Search for the cell housing the specified text and yield its [X, Y] center coordinate. 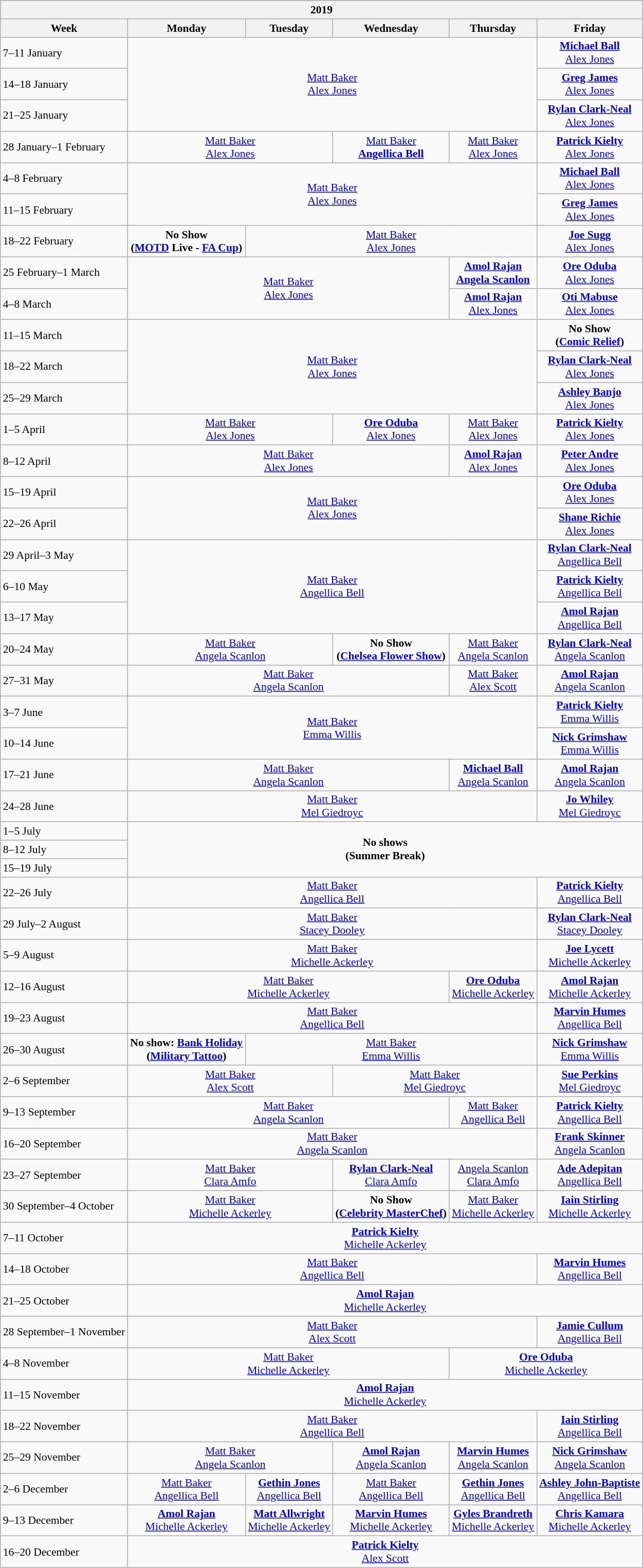
Patrick KieltyAlex Scott [385, 1552]
15–19 April [64, 492]
20–24 May [64, 649]
No Show(Celebrity MasterChef) [392, 1207]
7–11 October [64, 1238]
21–25 October [64, 1300]
Rylan Clark-NealAngela Scanlon [590, 649]
8–12 July [64, 849]
Thursday [493, 28]
26–30 August [64, 1050]
27–31 May [64, 681]
22–26 July [64, 893]
13–17 May [64, 618]
Rylan Clark-NealClara Amfo [392, 1175]
Ade AdepitanAngellica Bell [590, 1175]
19–23 August [64, 1018]
14–18 October [64, 1270]
Patrick KieltyEmma Willis [590, 712]
7–11 January [64, 52]
Ashley John-BaptisteAngellica Bell [590, 1489]
6–10 May [64, 587]
Iain StirlingAngellica Bell [590, 1427]
Matt BakerClara Amfo [230, 1175]
28 January–1 February [64, 147]
4–8 February [64, 179]
8–12 April [64, 461]
Frank SkinnerAngela Scanlon [590, 1143]
15–19 July [64, 868]
Matt BakerStacey Dooley [332, 924]
4–8 March [64, 304]
No Show(Comic Relief) [590, 336]
17–21 June [64, 774]
Chris KamaraMichelle Ackerley [590, 1520]
25 February–1 March [64, 272]
18–22 February [64, 241]
16–20 December [64, 1552]
Joe LycettMichelle Ackerley [590, 955]
28 September–1 November [64, 1332]
29 April–3 May [64, 555]
22–26 April [64, 524]
9–13 December [64, 1520]
Rylan Clark-NealStacey Dooley [590, 924]
Angela ScanlonClara Amfo [493, 1175]
Friday [590, 28]
Amol RajanAngellica Bell [590, 618]
Shane RichieAlex Jones [590, 524]
9–13 September [64, 1112]
4–8 November [64, 1363]
Week [64, 28]
No Show(Chelsea Flower Show) [392, 649]
1–5 April [64, 429]
2019 [322, 10]
Joe SuggAlex Jones [590, 241]
No Show(MOTD Live - FA Cup) [186, 241]
30 September–4 October [64, 1207]
Oti MabuseAlex Jones [590, 304]
Wednesday [392, 28]
Michael BallAngela Scanlon [493, 774]
Iain StirlingMichelle Ackerley [590, 1207]
Nick GrimshawAngela Scanlon [590, 1458]
Jamie CullumAngellica Bell [590, 1332]
18–22 November [64, 1427]
Tuesday [289, 28]
25–29 November [64, 1458]
21–25 January [64, 116]
No shows(Summer Break) [385, 849]
2–6 December [64, 1489]
11–15 November [64, 1395]
3–7 June [64, 712]
Marvin HumesMichelle Ackerley [392, 1520]
14–18 January [64, 84]
16–20 September [64, 1143]
24–28 June [64, 806]
Patrick KieltyMichelle Ackerley [385, 1238]
18–22 March [64, 367]
10–14 June [64, 744]
25–29 March [64, 399]
11–15 March [64, 336]
11–15 February [64, 210]
No show: Bank Holiday(Military Tattoo) [186, 1050]
Gyles BrandrethMichelle Ackerley [493, 1520]
5–9 August [64, 955]
23–27 September [64, 1175]
2–6 September [64, 1081]
Marvin HumesAngela Scanlon [493, 1458]
Matt AllwrightMichelle Ackerley [289, 1520]
Ashley BanjoAlex Jones [590, 399]
29 July–2 August [64, 924]
1–5 July [64, 832]
Rylan Clark-NealAngellica Bell [590, 555]
Jo WhileyMel Giedroyc [590, 806]
Sue PerkinsMel Giedroyc [590, 1081]
12–16 August [64, 987]
Peter AndreAlex Jones [590, 461]
Monday [186, 28]
